Find where the given text appears and provide that cell's center as [x, y] coordinate. 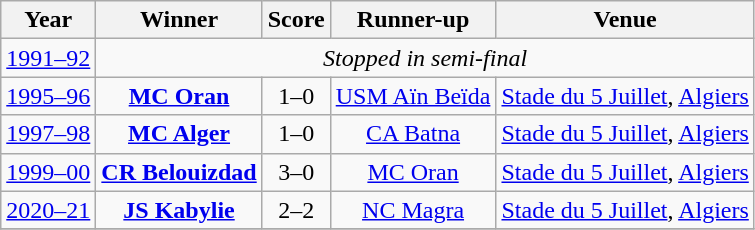
NC Magra [413, 210]
Winner [179, 20]
Venue [625, 20]
2020–21 [48, 210]
JS Kabylie [179, 210]
CA Batna [413, 134]
1991–92 [48, 58]
Score [296, 20]
Year [48, 20]
1999–00 [48, 172]
1995–96 [48, 96]
USM Aïn Beïda [413, 96]
1997–98 [48, 134]
2–2 [296, 210]
Runner-up [413, 20]
3–0 [296, 172]
CR Belouizdad [179, 172]
MC Alger [179, 134]
Stopped in semi-final [426, 58]
